Determine the (x, y) coordinate at the center of the cell enclosing the given text.  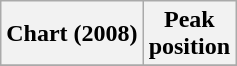
Chart (2008) (72, 34)
Peakposition (189, 34)
